Provide the [X, Y] coordinate of the cell's center where the given text is located.  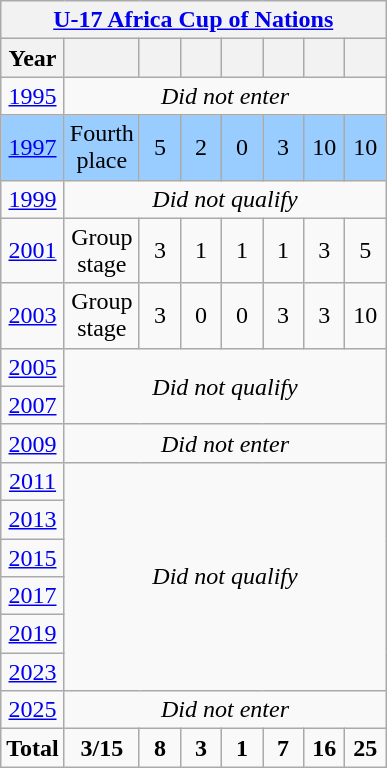
8 [160, 748]
U-17 Africa Cup of Nations [194, 20]
1997 [33, 148]
2015 [33, 557]
2011 [33, 481]
1995 [33, 96]
2019 [33, 634]
2023 [33, 672]
2025 [33, 710]
16 [324, 748]
2003 [33, 316]
2013 [33, 519]
7 [284, 748]
2017 [33, 596]
1999 [33, 199]
2005 [33, 367]
Total [33, 748]
Fourth place [102, 148]
25 [366, 748]
2007 [33, 405]
2 [200, 148]
2009 [33, 443]
Year [33, 58]
3/15 [102, 748]
2001 [33, 250]
